Output the (x, y) coordinate of the center of the cell containing the given text.  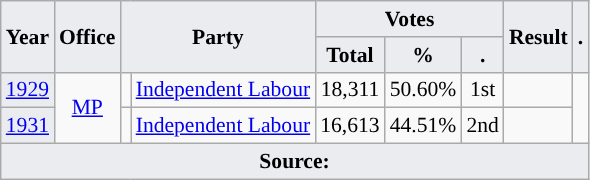
MP (87, 108)
Votes (410, 19)
16,613 (350, 126)
1st (482, 90)
2nd (482, 126)
Result (538, 36)
1931 (28, 126)
Source: (295, 162)
Total (350, 55)
44.51% (424, 126)
50.60% (424, 90)
18,311 (350, 90)
Year (28, 36)
% (424, 55)
Party (218, 36)
Office (87, 36)
1929 (28, 90)
